Locate the cell with the specified text and output its (X, Y) center coordinate. 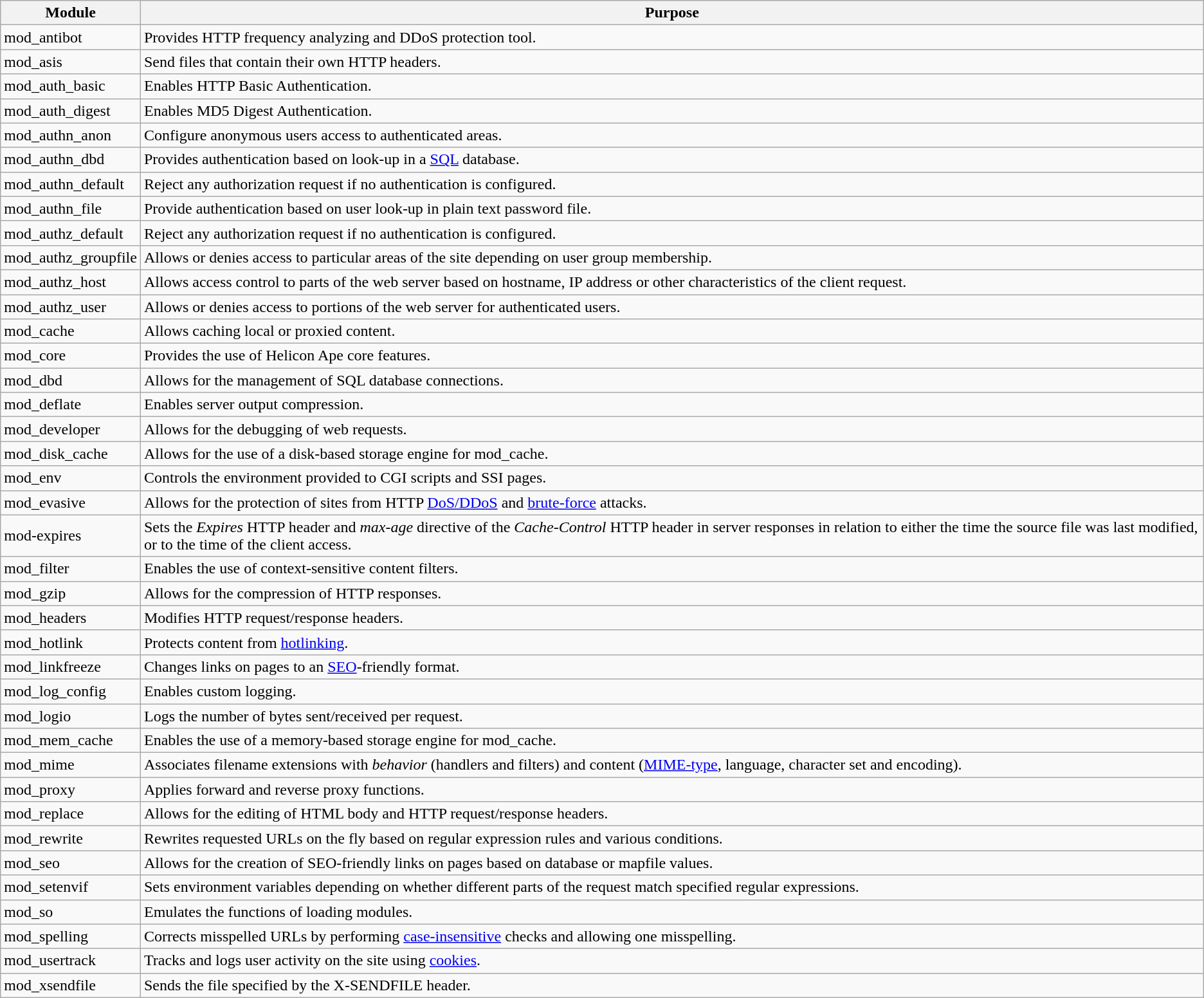
Applies forward and reverse proxy functions. (671, 790)
Enables MD5 Digest Authentication. (671, 111)
Provides the use of Helicon Ape core features. (671, 356)
Allows for the editing of HTML body and HTTP request/response headers. (671, 814)
mod_core (71, 356)
Provides HTTP frequency analyzing and DDoS protection tool. (671, 37)
Enables the use of context-sensitive content filters. (671, 569)
Associates filename extensions with behavior (handlers and filters) and content (MIME-type, language, character set and encoding). (671, 765)
mod_seo (71, 863)
Configure anonymous users access to authenticated areas. (671, 135)
mod_setenvif (71, 887)
mod_deflate (71, 405)
mod_cache (71, 331)
Allows or denies access to particular areas of the site depending on user group membership. (671, 257)
Protects content from hotlinking. (671, 642)
mod_filter (71, 569)
mod_mime (71, 765)
Module (71, 13)
Allows for the creation of SEO-friendly links on pages based on database or mapfile values. (671, 863)
mod_rewrite (71, 838)
mod_xsendfile (71, 985)
mod_spelling (71, 936)
mod_authn_default (71, 184)
Provide authentication based on user look-up in plain text password file. (671, 208)
Allows access control to parts of the web server based on hostname, IP address or other characteristics of the client request. (671, 282)
mod_headers (71, 618)
Send files that contain their own HTTP headers. (671, 62)
Tracks and logs user activity on the site using cookies. (671, 961)
Allows for the management of SQL database connections. (671, 380)
mod_usertrack (71, 961)
Allows for the use of a disk-based storage engine for mod_cache. (671, 454)
Corrects misspelled URLs by performing case-insensitive checks and allowing one misspelling. (671, 936)
mod_authn_anon (71, 135)
mod_antibot (71, 37)
mod_mem_cache (71, 741)
Sends the file specified by the X-SENDFILE header. (671, 985)
Changes links on pages to an SEO-friendly format. (671, 667)
mod_hotlink (71, 642)
mod_authz_groupfile (71, 257)
Allows for the protection of sites from HTTP DoS/DDoS and brute-force attacks. (671, 503)
mod_authn_dbd (71, 160)
mod_authz_user (71, 307)
mod_disk_cache (71, 454)
mod_developer (71, 429)
mod_log_config (71, 691)
Modifies HTTP request/response headers. (671, 618)
mod_authz_host (71, 282)
Enables HTTP Basic Authentication. (671, 86)
Enables server output compression. (671, 405)
Sets environment variables depending on whether different parts of the request match specified regular expressions. (671, 887)
mod-expires (71, 535)
Controls the environment provided to CGI scripts and SSI pages. (671, 478)
Purpose (671, 13)
mod_so (71, 912)
Allows caching local or proxied content. (671, 331)
Allows or denies access to portions of the web server for authenticated users. (671, 307)
Enables custom logging. (671, 691)
mod_linkfreeze (71, 667)
Logs the number of bytes sent/received per request. (671, 716)
Provides authentication based on look-up in a SQL database. (671, 160)
mod_auth_basic (71, 86)
mod_replace (71, 814)
Allows for the compression of HTTP responses. (671, 593)
mod_auth_digest (71, 111)
mod_evasive (71, 503)
mod_authn_file (71, 208)
mod_logio (71, 716)
mod_gzip (71, 593)
mod_authz_default (71, 233)
Enables the use of a memory-based storage engine for mod_cache. (671, 741)
mod_asis (71, 62)
mod_proxy (71, 790)
Rewrites requested URLs on the fly based on regular expression rules and various conditions. (671, 838)
Emulates the functions of loading modules. (671, 912)
mod_env (71, 478)
Allows for the debugging of web requests. (671, 429)
mod_dbd (71, 380)
